Locate the cell with the specified text and output its [x, y] center coordinate. 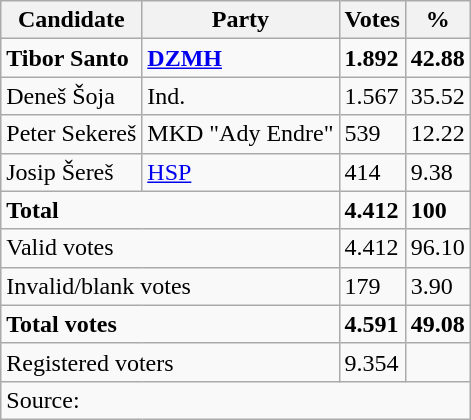
HSP [240, 172]
% [438, 20]
Source: [236, 400]
MKD "Ady Endre" [240, 134]
96.10 [438, 248]
Candidate [72, 20]
Valid votes [170, 248]
DZMH [240, 58]
Peter Sekereš [72, 134]
9.354 [372, 362]
12.22 [438, 134]
1.567 [372, 96]
Deneš Šoja [72, 96]
1.892 [372, 58]
100 [438, 210]
Total votes [170, 324]
179 [372, 286]
Party [240, 20]
4.591 [372, 324]
Invalid/blank votes [170, 286]
539 [372, 134]
Votes [372, 20]
Total [170, 210]
3.90 [438, 286]
Josip Šereš [72, 172]
9.38 [438, 172]
Tibor Santo [72, 58]
42.88 [438, 58]
35.52 [438, 96]
Ind. [240, 96]
Registered voters [170, 362]
414 [372, 172]
49.08 [438, 324]
